Find where the given text appears and provide that cell's center as [X, Y] coordinate. 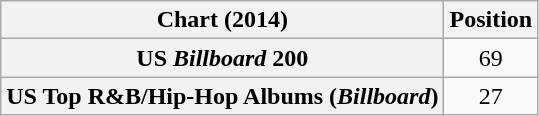
US Top R&B/Hip-Hop Albums (Billboard) [222, 96]
27 [491, 96]
69 [491, 58]
Position [491, 20]
US Billboard 200 [222, 58]
Chart (2014) [222, 20]
